Pinpoint the cell where the given text exists, returning its [x, y] midpoint coordinate. 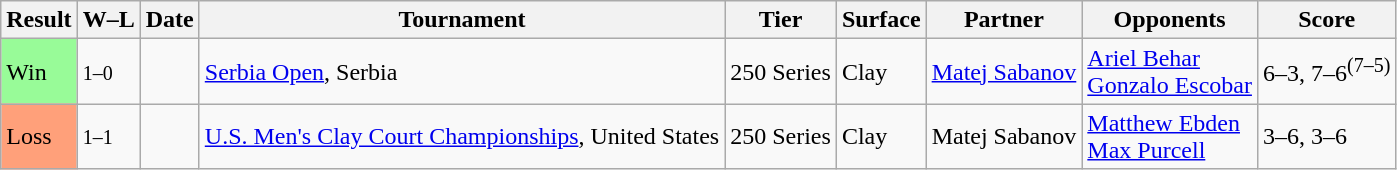
Result [39, 20]
Score [1326, 20]
Ariel Behar Gonzalo Escobar [1170, 72]
Serbia Open, Serbia [462, 72]
Partner [1004, 20]
Loss [39, 136]
6–3, 7–6(7–5) [1326, 72]
Surface [881, 20]
Tier [781, 20]
1–1 [108, 136]
Win [39, 72]
3–6, 3–6 [1326, 136]
1–0 [108, 72]
Matthew Ebden Max Purcell [1170, 136]
U.S. Men's Clay Court Championships, United States [462, 136]
Tournament [462, 20]
Date [170, 20]
Opponents [1170, 20]
W–L [108, 20]
